Find where the given text appears and provide that cell's center as (X, Y) coordinate. 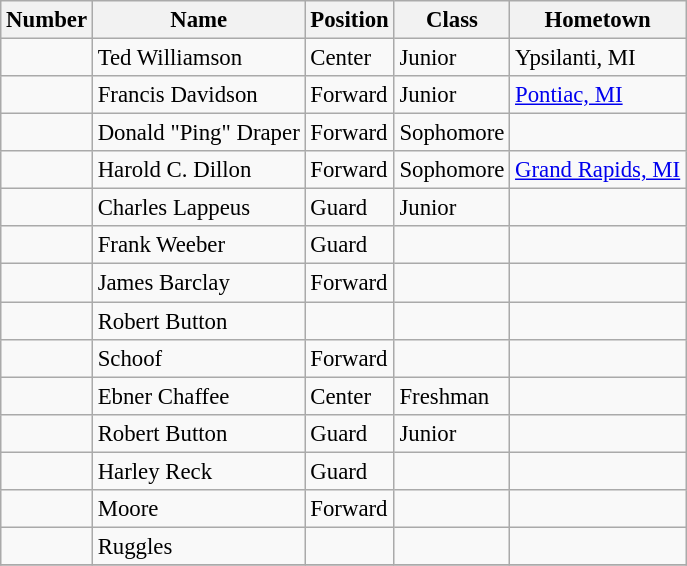
Harold C. Dillon (198, 170)
Number (47, 20)
Ted Williamson (198, 58)
Harley Reck (198, 471)
Name (198, 20)
Francis Davidson (198, 95)
Freshman (452, 396)
Hometown (598, 20)
Charles Lappeus (198, 208)
Grand Rapids, MI (598, 170)
Ebner Chaffee (198, 396)
Frank Weeber (198, 245)
Class (452, 20)
Ruggles (198, 546)
Schoof (198, 358)
James Barclay (198, 283)
Pontiac, MI (598, 95)
Ypsilanti, MI (598, 58)
Moore (198, 509)
Position (350, 20)
Donald "Ping" Draper (198, 133)
